Provide the [X, Y] coordinate of the cell's center where the given text is located.  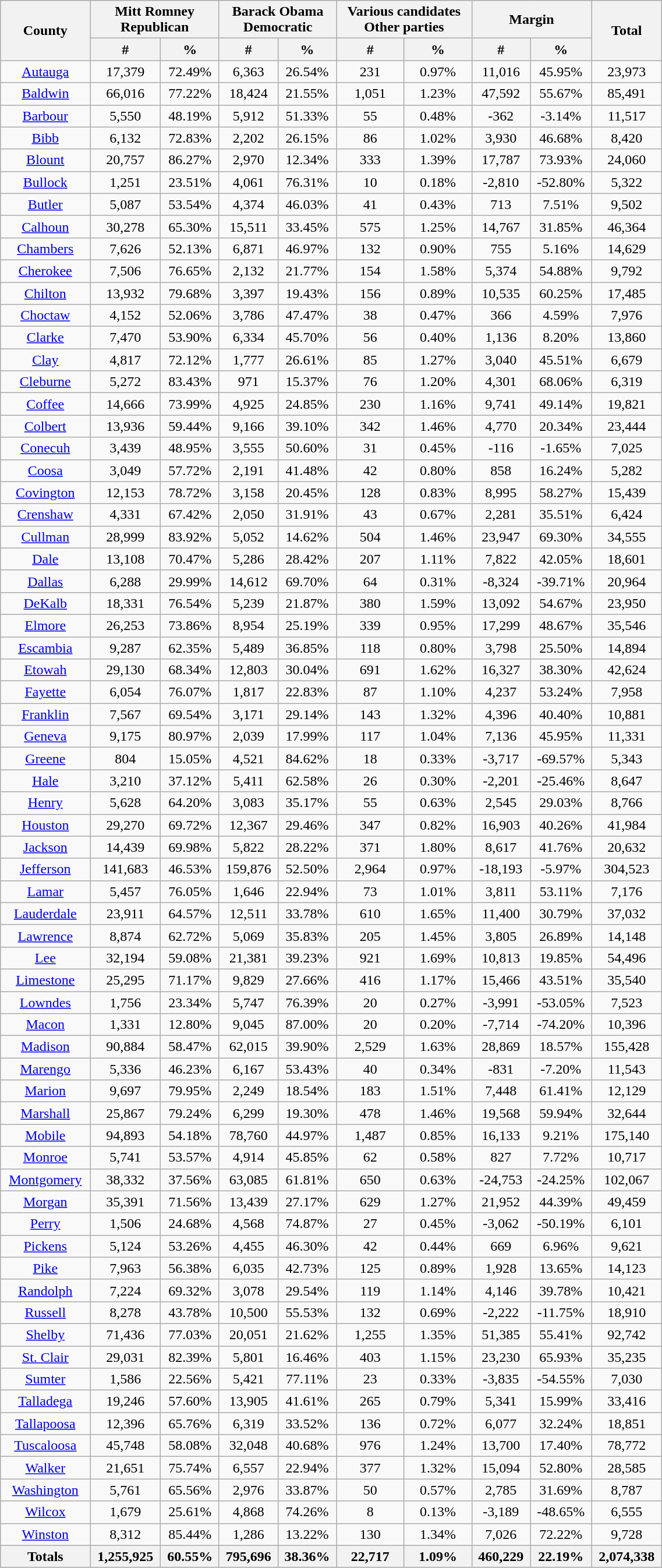
366 [501, 316]
8,766 [626, 803]
976 [370, 1446]
18,851 [626, 1424]
230 [370, 404]
5,272 [126, 382]
76 [370, 382]
7,136 [501, 737]
62.72% [190, 936]
130 [370, 1534]
403 [370, 1357]
14,666 [126, 404]
265 [370, 1401]
58.08% [190, 1446]
38 [370, 316]
13,932 [126, 293]
20.34% [561, 426]
175,140 [626, 1135]
-116 [501, 448]
49,459 [626, 1202]
1,255 [370, 1335]
18,424 [248, 94]
Cherokee [45, 271]
75.74% [190, 1468]
31.91% [307, 515]
Jefferson [45, 869]
DeKalb [45, 603]
31.85% [561, 226]
41,984 [626, 825]
-8,324 [501, 581]
72.12% [190, 360]
77.03% [190, 1335]
-3.14% [561, 116]
0.27% [438, 1002]
10 [370, 182]
-2,810 [501, 182]
691 [370, 670]
26 [370, 781]
8,617 [501, 847]
Macon [45, 1025]
85,491 [626, 94]
333 [370, 160]
38.30% [561, 670]
0.30% [438, 781]
9,621 [626, 1246]
-3,062 [501, 1224]
7,470 [126, 338]
68.34% [190, 670]
65.76% [190, 1424]
33.52% [307, 1424]
154 [370, 271]
2,039 [248, 737]
78,760 [248, 1135]
65.56% [190, 1490]
29.99% [190, 581]
Mitt RomneyRepublican [155, 20]
13,092 [501, 603]
Conecuh [45, 448]
4,301 [501, 382]
8,420 [626, 138]
71,436 [126, 1335]
2,976 [248, 1490]
26,253 [126, 625]
39.78% [561, 1290]
5,336 [126, 1069]
71.17% [190, 980]
9,728 [626, 1534]
44.39% [561, 1202]
43.78% [190, 1312]
15,439 [626, 493]
1,817 [248, 692]
3,811 [501, 891]
1,051 [370, 94]
-25.46% [561, 781]
6,334 [248, 338]
22.19% [561, 1556]
575 [370, 226]
10,717 [626, 1158]
37.12% [190, 781]
17,379 [126, 72]
48.67% [561, 625]
1,255,925 [126, 1556]
6,679 [626, 360]
1.09% [438, 1556]
65.93% [561, 1357]
0.90% [438, 249]
102,067 [626, 1180]
26.15% [307, 138]
8,312 [126, 1534]
Marengo [45, 1069]
Mobile [45, 1135]
39.10% [307, 426]
3,083 [248, 803]
118 [370, 648]
669 [501, 1246]
40.40% [561, 714]
13.22% [307, 1534]
46.30% [307, 1246]
59.08% [190, 958]
7,025 [626, 448]
43 [370, 515]
5,421 [248, 1379]
1.20% [438, 382]
-74.20% [561, 1025]
77.11% [307, 1379]
858 [501, 470]
23 [370, 1379]
-831 [501, 1069]
0.34% [438, 1069]
9,045 [248, 1025]
10,421 [626, 1290]
19.30% [307, 1113]
54.88% [561, 271]
Sumter [45, 1379]
20,964 [626, 581]
14,767 [501, 226]
-7.20% [561, 1069]
155,428 [626, 1047]
12,153 [126, 493]
-3,835 [501, 1379]
-1.65% [561, 448]
34,555 [626, 537]
1,286 [248, 1534]
7,506 [126, 271]
5,761 [126, 1490]
629 [370, 1202]
90,884 [126, 1047]
51,385 [501, 1335]
24.68% [190, 1224]
45,748 [126, 1446]
159,876 [248, 869]
Houston [45, 825]
10,396 [626, 1025]
0.40% [438, 338]
12,396 [126, 1424]
13,700 [501, 1446]
13,108 [126, 559]
15.99% [561, 1401]
1,586 [126, 1379]
3,805 [501, 936]
4,152 [126, 316]
8,647 [626, 781]
971 [248, 382]
14.62% [307, 537]
Lee [45, 958]
6,288 [126, 581]
1.35% [438, 1335]
18,601 [626, 559]
10,535 [501, 293]
Butler [45, 204]
1.80% [438, 847]
28,999 [126, 537]
40.26% [561, 825]
76.39% [307, 1002]
18.54% [307, 1091]
117 [370, 737]
3,439 [126, 448]
0.83% [438, 493]
7,523 [626, 1002]
6,167 [248, 1069]
5,628 [126, 803]
72.83% [190, 138]
Etowah [45, 670]
0.72% [438, 1424]
8.20% [561, 338]
64.57% [190, 914]
87.00% [307, 1025]
Choctaw [45, 316]
6.96% [561, 1246]
-48.65% [561, 1512]
45.70% [307, 338]
52.80% [561, 1468]
67.42% [190, 515]
1,928 [501, 1268]
8,787 [626, 1490]
5,087 [126, 204]
26.89% [561, 936]
231 [370, 72]
Walker [45, 1468]
9,697 [126, 1091]
20,051 [248, 1335]
13.65% [561, 1268]
5,411 [248, 781]
Cleburne [45, 382]
6,101 [626, 1224]
5,341 [501, 1401]
Blount [45, 160]
56.38% [190, 1268]
0.67% [438, 515]
183 [370, 1091]
5,052 [248, 537]
62 [370, 1158]
6,871 [248, 249]
47.47% [307, 316]
Marshall [45, 1113]
47,592 [501, 94]
40.68% [307, 1446]
29.14% [307, 714]
795,696 [248, 1556]
49.14% [561, 404]
14,629 [626, 249]
39.90% [307, 1047]
504 [370, 537]
Dallas [45, 581]
79.68% [190, 293]
2,964 [370, 869]
27 [370, 1224]
Madison [45, 1047]
25,867 [126, 1113]
-2,201 [501, 781]
79.24% [190, 1113]
4,568 [248, 1224]
4,331 [126, 515]
1.62% [438, 670]
82.39% [190, 1357]
2,202 [248, 138]
19,821 [626, 404]
Escambia [45, 648]
Greene [45, 759]
1.17% [438, 980]
14,148 [626, 936]
53.54% [190, 204]
Barbour [45, 116]
85.44% [190, 1534]
62.35% [190, 648]
83.92% [190, 537]
6,054 [126, 692]
59.44% [190, 426]
610 [370, 914]
29.03% [561, 803]
46,364 [626, 226]
23,230 [501, 1357]
86.27% [190, 160]
Lauderdale [45, 914]
8 [370, 1512]
-24.25% [561, 1180]
10,881 [626, 714]
53.43% [307, 1069]
44.97% [307, 1135]
Pike [45, 1268]
-39.71% [561, 581]
14,123 [626, 1268]
1.39% [438, 160]
35,546 [626, 625]
3,049 [126, 470]
478 [370, 1113]
69.54% [190, 714]
9,175 [126, 737]
5,912 [248, 116]
Clay [45, 360]
3,786 [248, 316]
33.87% [307, 1490]
2,785 [501, 1490]
58.47% [190, 1047]
33.45% [307, 226]
73.99% [190, 404]
377 [370, 1468]
46.97% [307, 249]
4,146 [501, 1290]
7.51% [561, 204]
21.55% [307, 94]
13,905 [248, 1401]
13,936 [126, 426]
5,747 [248, 1002]
24,060 [626, 160]
1.02% [438, 138]
207 [370, 559]
38,332 [126, 1180]
Coosa [45, 470]
11,016 [501, 72]
6,132 [126, 138]
26.61% [307, 360]
-5.97% [561, 869]
11,331 [626, 737]
1.01% [438, 891]
46.53% [190, 869]
0.85% [438, 1135]
41.48% [307, 470]
57.72% [190, 470]
5,801 [248, 1357]
42.05% [561, 559]
339 [370, 625]
27.66% [307, 980]
76.05% [190, 891]
342 [370, 426]
53.90% [190, 338]
70.47% [190, 559]
128 [370, 493]
27.17% [307, 1202]
78,772 [626, 1446]
Wilcox [45, 1512]
3,397 [248, 293]
30,278 [126, 226]
36.85% [307, 648]
St. Clair [45, 1357]
650 [370, 1180]
Bullock [45, 182]
32.24% [561, 1424]
0.44% [438, 1246]
39.23% [307, 958]
Dale [45, 559]
23,444 [626, 426]
23,973 [626, 72]
Talladega [45, 1401]
0.18% [438, 182]
30.04% [307, 670]
Monroe [45, 1158]
0.79% [438, 1401]
827 [501, 1158]
Tuscaloosa [45, 1446]
1,756 [126, 1002]
Coffee [45, 404]
15,511 [248, 226]
3,040 [501, 360]
40 [370, 1069]
17,787 [501, 160]
11,400 [501, 914]
15,094 [501, 1468]
45.51% [561, 360]
62.58% [307, 781]
Chambers [45, 249]
Fayette [45, 692]
23.34% [190, 1002]
6,555 [626, 1512]
48.95% [190, 448]
Jackson [45, 847]
7,976 [626, 316]
79.95% [190, 1091]
69.32% [190, 1290]
8,954 [248, 625]
14,894 [626, 648]
304,523 [626, 869]
416 [370, 980]
-11.75% [561, 1312]
380 [370, 603]
11,517 [626, 116]
Winston [45, 1534]
-3,189 [501, 1512]
25.50% [561, 648]
7.72% [561, 1158]
1.63% [438, 1047]
48.19% [190, 116]
64 [370, 581]
28,585 [626, 1468]
3,210 [126, 781]
72.49% [190, 72]
12,803 [248, 670]
65.30% [190, 226]
2,249 [248, 1091]
52.06% [190, 316]
0.57% [438, 1490]
2,281 [501, 515]
0.20% [438, 1025]
41.61% [307, 1401]
86 [370, 138]
-54.55% [561, 1379]
6,299 [248, 1113]
Limestone [45, 980]
Various candidatesOther parties [404, 20]
23,911 [126, 914]
1.34% [438, 1534]
12,129 [626, 1091]
1,136 [501, 338]
143 [370, 714]
1,487 [370, 1135]
78.72% [190, 493]
50.60% [307, 448]
21,651 [126, 1468]
20,757 [126, 160]
16.46% [307, 1357]
4,521 [248, 759]
14,612 [248, 581]
55.67% [561, 94]
4,061 [248, 182]
25.19% [307, 625]
43.51% [561, 980]
Autauga [45, 72]
29,031 [126, 1357]
Total [626, 30]
9,287 [126, 648]
21,381 [248, 958]
Calhoun [45, 226]
347 [370, 825]
77.22% [190, 94]
17,299 [501, 625]
29,130 [126, 670]
9,166 [248, 426]
32,048 [248, 1446]
2,191 [248, 470]
17.99% [307, 737]
0.13% [438, 1512]
15.37% [307, 382]
0.58% [438, 1158]
-24,753 [501, 1180]
1.16% [438, 404]
60.55% [190, 1556]
73 [370, 891]
51.33% [307, 116]
4,914 [248, 1158]
11,543 [626, 1069]
119 [370, 1290]
19.43% [307, 293]
69.30% [561, 537]
15.05% [190, 759]
1.11% [438, 559]
5,322 [626, 182]
7,567 [126, 714]
3,078 [248, 1290]
Cullman [45, 537]
Crenshaw [45, 515]
41 [370, 204]
Elmore [45, 625]
7,822 [501, 559]
45.85% [307, 1158]
62,015 [248, 1047]
21.87% [307, 603]
6,424 [626, 515]
56 [370, 338]
69.72% [190, 825]
42,624 [626, 670]
18,331 [126, 603]
32,194 [126, 958]
4,455 [248, 1246]
24.85% [307, 404]
85 [370, 360]
County [45, 30]
53.24% [561, 692]
5,124 [126, 1246]
1.65% [438, 914]
37,032 [626, 914]
Chilton [45, 293]
Tallapoosa [45, 1424]
Lowndes [45, 1002]
76.54% [190, 603]
3,798 [501, 648]
2,545 [501, 803]
9.21% [561, 1135]
18.57% [561, 1047]
63,085 [248, 1180]
35,540 [626, 980]
1.59% [438, 603]
3,930 [501, 138]
54.67% [561, 603]
92,742 [626, 1335]
33,416 [626, 1401]
0.47% [438, 316]
7,448 [501, 1091]
6,363 [248, 72]
5,069 [248, 936]
12,367 [248, 825]
54,496 [626, 958]
60.25% [561, 293]
7,963 [126, 1268]
31 [370, 448]
1.04% [438, 737]
2,050 [248, 515]
755 [501, 249]
Washington [45, 1490]
87 [370, 692]
35,391 [126, 1202]
-3,717 [501, 759]
-362 [501, 116]
29,270 [126, 825]
15,466 [501, 980]
84.62% [307, 759]
5,741 [126, 1158]
19,568 [501, 1113]
94,893 [126, 1135]
125 [370, 1268]
5,550 [126, 116]
23.51% [190, 182]
42.73% [307, 1268]
1.24% [438, 1446]
59.94% [561, 1113]
804 [126, 759]
1,679 [126, 1512]
17.40% [561, 1446]
4,237 [501, 692]
136 [370, 1424]
9,792 [626, 271]
50 [370, 1490]
18 [370, 759]
16,133 [501, 1135]
74.87% [307, 1224]
20,632 [626, 847]
Lamar [45, 891]
8,278 [126, 1312]
21.77% [307, 271]
21,952 [501, 1202]
76.31% [307, 182]
6,035 [248, 1268]
-69.57% [561, 759]
22.83% [307, 692]
6,077 [501, 1424]
1.14% [438, 1290]
371 [370, 847]
-50.19% [561, 1224]
7,026 [501, 1534]
5,343 [626, 759]
73.86% [190, 625]
16,903 [501, 825]
5,489 [248, 648]
76.65% [190, 271]
156 [370, 293]
46.68% [561, 138]
35.51% [561, 515]
2,529 [370, 1047]
713 [501, 204]
0.95% [438, 625]
52.50% [307, 869]
2,074,338 [626, 1556]
-3,991 [501, 1002]
5,239 [248, 603]
14,439 [126, 847]
21.62% [307, 1335]
69.70% [307, 581]
69.98% [190, 847]
30.79% [561, 914]
2,970 [248, 160]
1.69% [438, 958]
57.60% [190, 1401]
4,374 [248, 204]
1.51% [438, 1091]
0.31% [438, 581]
8,995 [501, 493]
41.76% [561, 847]
4.59% [561, 316]
20.45% [307, 493]
16,327 [501, 670]
28.42% [307, 559]
5,282 [626, 470]
4,868 [248, 1512]
35.83% [307, 936]
58.27% [561, 493]
7,224 [126, 1290]
5,822 [248, 847]
12.80% [190, 1025]
53.57% [190, 1158]
72.22% [561, 1534]
73.93% [561, 160]
1,777 [248, 360]
37.56% [190, 1180]
1,506 [126, 1224]
55.53% [307, 1312]
9,741 [501, 404]
9,502 [626, 204]
Geneva [45, 737]
23,947 [501, 537]
4,770 [501, 426]
141,683 [126, 869]
Perry [45, 1224]
53.11% [561, 891]
1.15% [438, 1357]
66,016 [126, 94]
Russell [45, 1312]
Pickens [45, 1246]
35.17% [307, 803]
-53.05% [561, 1002]
46.23% [190, 1069]
9,829 [248, 980]
25.61% [190, 1512]
61.41% [561, 1091]
74.26% [307, 1512]
29.54% [307, 1290]
19,246 [126, 1401]
5.16% [561, 249]
7,176 [626, 891]
16.24% [561, 470]
33.78% [307, 914]
7,030 [626, 1379]
Bibb [45, 138]
38.36% [307, 1556]
83.43% [190, 382]
1.10% [438, 692]
Covington [45, 493]
5,374 [501, 271]
5,286 [248, 559]
29.46% [307, 825]
Marion [45, 1091]
0.43% [438, 204]
-18,193 [501, 869]
8,874 [126, 936]
0.69% [438, 1312]
Morgan [45, 1202]
5,457 [126, 891]
76.07% [190, 692]
460,229 [501, 1556]
18,910 [626, 1312]
2,132 [248, 271]
7,626 [126, 249]
3,171 [248, 714]
71.56% [190, 1202]
Shelby [45, 1335]
1.58% [438, 271]
0.82% [438, 825]
17,485 [626, 293]
Franklin [45, 714]
Barack ObamaDemocratic [277, 20]
0.48% [438, 116]
Lawrence [45, 936]
52.13% [190, 249]
22.56% [190, 1379]
1,331 [126, 1025]
4,396 [501, 714]
35,235 [626, 1357]
26.54% [307, 72]
32,644 [626, 1113]
Henry [45, 803]
13,860 [626, 338]
4,925 [248, 404]
3,158 [248, 493]
46.03% [307, 204]
Clarke [45, 338]
23,950 [626, 603]
64.20% [190, 803]
10,813 [501, 958]
1.45% [438, 936]
Montgomery [45, 1180]
13,439 [248, 1202]
-2,222 [501, 1312]
6,557 [248, 1468]
19.85% [561, 958]
4,817 [126, 360]
53.26% [190, 1246]
3,555 [248, 448]
12,511 [248, 914]
7,958 [626, 692]
205 [370, 936]
Randolph [45, 1290]
-7,714 [501, 1025]
12.34% [307, 160]
1,646 [248, 891]
28.22% [307, 847]
22,717 [370, 1556]
31.69% [561, 1490]
80.97% [190, 737]
Colbert [45, 426]
1.25% [438, 226]
10,500 [248, 1312]
Baldwin [45, 94]
68.06% [561, 382]
61.81% [307, 1180]
Margin [532, 20]
28,869 [501, 1047]
Totals [45, 1556]
-52.80% [561, 182]
Hale [45, 781]
54.18% [190, 1135]
1.23% [438, 94]
25,295 [126, 980]
921 [370, 958]
1,251 [126, 182]
55.41% [561, 1335]
